Scan for the cell matching the given text and deliver its (X, Y) coordinate at center. 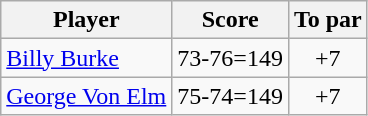
75-74=149 (230, 96)
To par (328, 20)
Score (230, 20)
Player (86, 20)
Billy Burke (86, 58)
George Von Elm (86, 96)
73-76=149 (230, 58)
